Return the [X, Y] coordinate for the center point of the cell that contains the specified text.  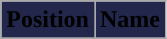
Position [48, 20]
Name [130, 20]
